Return the (x, y) coordinate for the center point of the cell that contains the specified text.  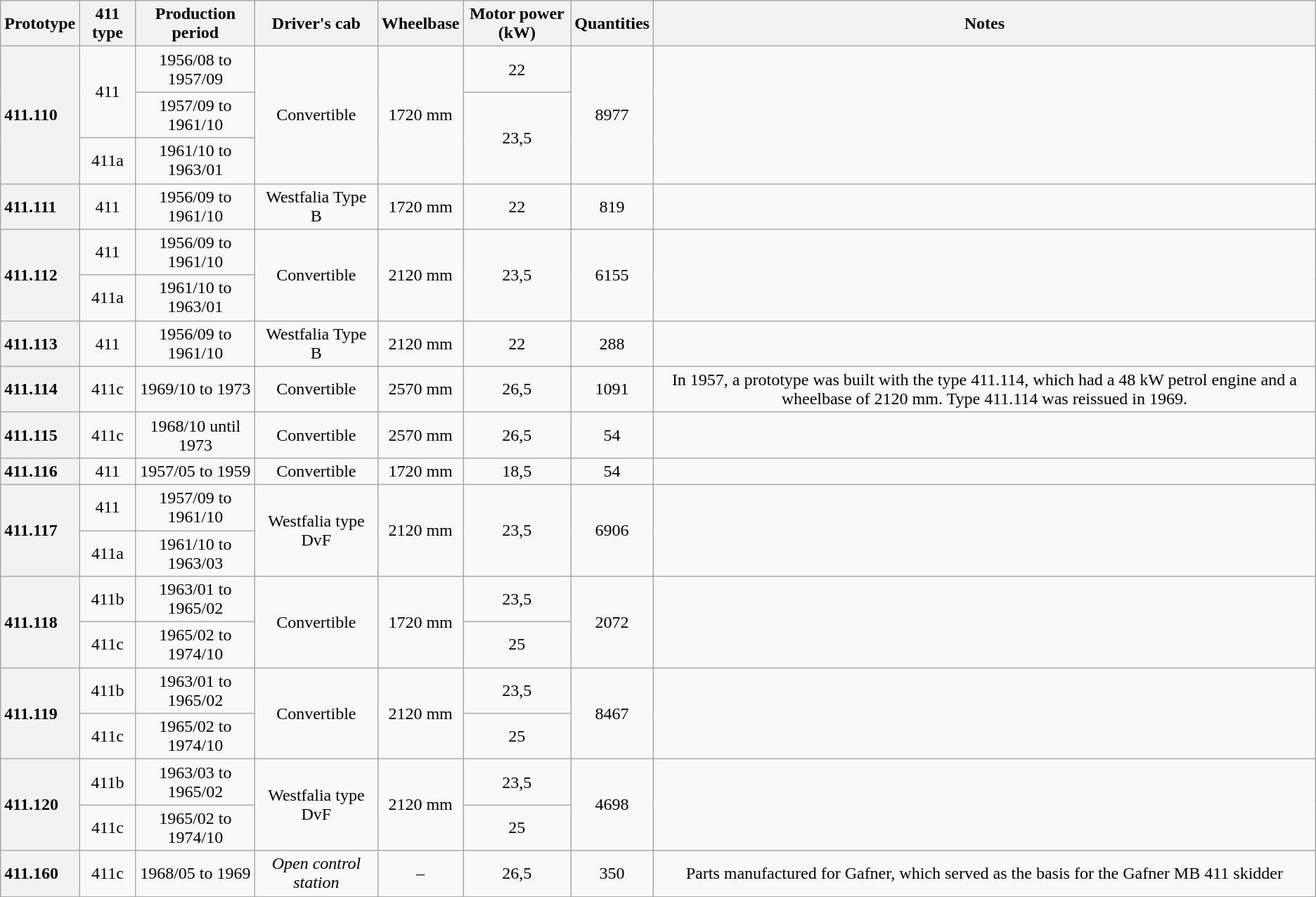
2072 (612, 622)
Parts manufactured for Gafner, which served as the basis for the Gafner MB 411 skidder (984, 873)
411.118 (40, 622)
Production period (195, 24)
6155 (612, 275)
Quantities (612, 24)
In 1957, a prototype was built with the type 411.114, which had a 48 kW petrol engine and a wheelbase of 2120 mm. Type 411.114 was reissued in 1969. (984, 389)
288 (612, 343)
Driver's cab (316, 24)
411.112 (40, 275)
819 (612, 207)
18,5 (517, 471)
411.119 (40, 714)
411 type (108, 24)
1091 (612, 389)
411.114 (40, 389)
6906 (612, 530)
8977 (612, 115)
1957/05 to 1959 (195, 471)
– (420, 873)
4698 (612, 805)
1968/10 until 1973 (195, 434)
8467 (612, 714)
1968/05 to 1969 (195, 873)
350 (612, 873)
411.116 (40, 471)
Motor power (kW) (517, 24)
Notes (984, 24)
411.160 (40, 873)
1969/10 to 1973 (195, 389)
411.110 (40, 115)
Open control station (316, 873)
411.115 (40, 434)
411.120 (40, 805)
411.117 (40, 530)
411.113 (40, 343)
411.111 (40, 207)
1961/10 to 1963/03 (195, 553)
Prototype (40, 24)
Wheelbase (420, 24)
1963/03 to 1965/02 (195, 782)
1956/08 to 1957/09 (195, 69)
